Determine the (x, y) coordinate at the center of the cell enclosing the given text.  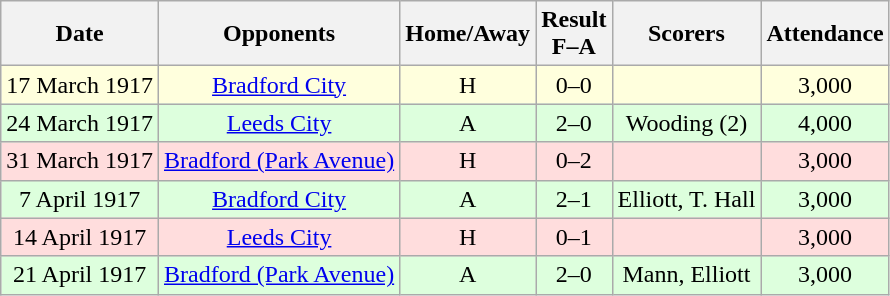
7 April 1917 (80, 199)
14 April 1917 (80, 237)
31 March 1917 (80, 161)
4,000 (825, 123)
Date (80, 34)
21 April 1917 (80, 275)
0–0 (574, 85)
0–2 (574, 161)
Wooding (2) (686, 123)
Scorers (686, 34)
Home/Away (468, 34)
ResultF–A (574, 34)
Attendance (825, 34)
0–1 (574, 237)
17 March 1917 (80, 85)
Opponents (278, 34)
2–1 (574, 199)
Mann, Elliott (686, 275)
24 March 1917 (80, 123)
Elliott, T. Hall (686, 199)
